Scan for the cell matching the given text and deliver its (X, Y) coordinate at center. 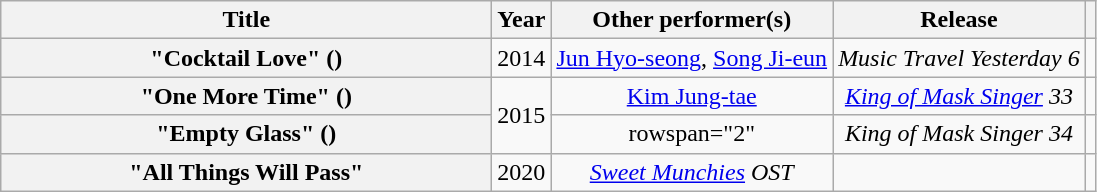
Sweet Munchies OST (692, 172)
rowspan="2" (692, 134)
Music Travel Yesterday 6 (960, 58)
"One More Time" () (246, 96)
"Cocktail Love" () (246, 58)
Other performer(s) (692, 20)
King of Mask Singer 33 (960, 96)
2014 (522, 58)
Year (522, 20)
2015 (522, 115)
Jun Hyo-seong, Song Ji-eun (692, 58)
"All Things Will Pass" (246, 172)
Kim Jung-tae (692, 96)
"Empty Glass" () (246, 134)
Title (246, 20)
King of Mask Singer 34 (960, 134)
2020 (522, 172)
Release (960, 20)
